Provide the (x, y) coordinate of the cell's center where the given text is located.  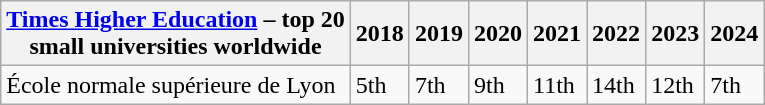
14th (616, 85)
École normale supérieure de Lyon (176, 85)
2019 (438, 34)
2024 (734, 34)
12th (676, 85)
2020 (498, 34)
2021 (558, 34)
2018 (380, 34)
2023 (676, 34)
11th (558, 85)
Times Higher Education – top 20small universities worldwide (176, 34)
9th (498, 85)
2022 (616, 34)
5th (380, 85)
